Extract the [x, y] coordinate from the center of the cell holding the provided text.  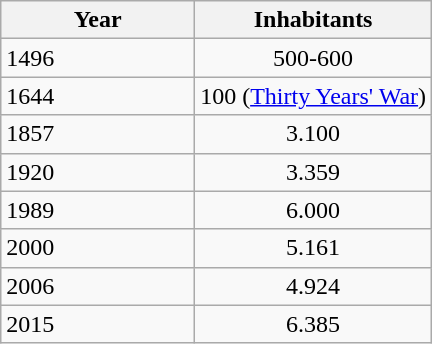
5.161 [314, 248]
2006 [98, 286]
2000 [98, 248]
Inhabitants [314, 20]
1644 [98, 96]
3.100 [314, 134]
2015 [98, 324]
1496 [98, 58]
Year [98, 20]
4.924 [314, 286]
500-600 [314, 58]
100 (Thirty Years' War) [314, 96]
3.359 [314, 172]
6.385 [314, 324]
6.000 [314, 210]
1920 [98, 172]
1857 [98, 134]
1989 [98, 210]
